Capture the cell that displays the provided text and extract its [X, Y] central coordinate. 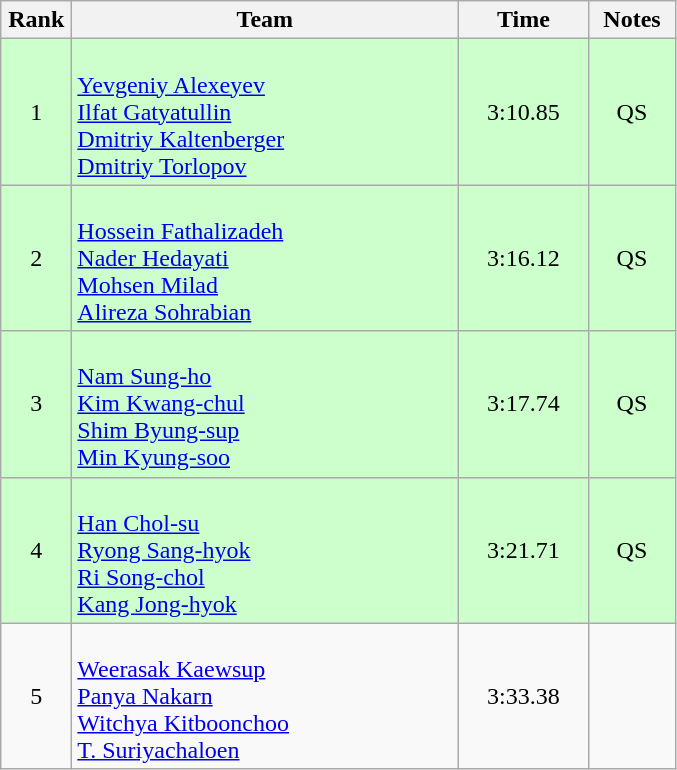
5 [36, 696]
Nam Sung-hoKim Kwang-chulShim Byung-supMin Kyung-soo [265, 404]
1 [36, 112]
Weerasak KaewsupPanya NakarnWitchya KitboonchooT. Suriyachaloen [265, 696]
Yevgeniy AlexeyevIlfat GatyatullinDmitriy KaltenbergerDmitriy Torlopov [265, 112]
3:16.12 [524, 258]
Hossein FathalizadehNader HedayatiMohsen MiladAlireza Sohrabian [265, 258]
Han Chol-suRyong Sang-hyokRi Song-cholKang Jong-hyok [265, 550]
Notes [632, 20]
3 [36, 404]
3:21.71 [524, 550]
Team [265, 20]
3:10.85 [524, 112]
3:33.38 [524, 696]
4 [36, 550]
Time [524, 20]
2 [36, 258]
3:17.74 [524, 404]
Rank [36, 20]
